Pinpoint the cell where the given text exists, returning its [x, y] midpoint coordinate. 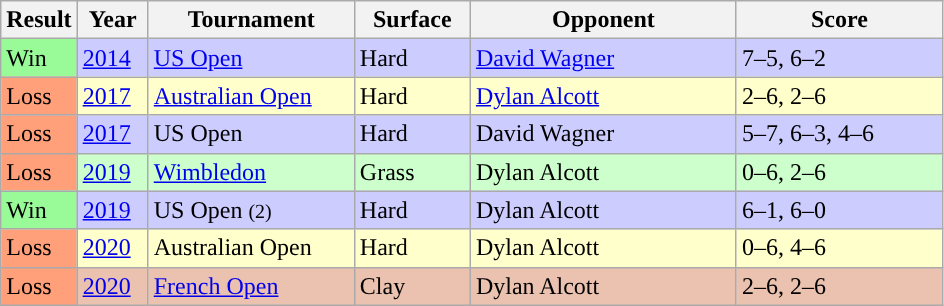
Opponent [603, 20]
Result [39, 20]
French Open [251, 286]
5–7, 6–3, 4–6 [839, 134]
6–1, 6–0 [839, 210]
Year [112, 20]
2014 [112, 58]
US Open (2) [251, 210]
Grass [412, 172]
Wimbledon [251, 172]
Surface [412, 20]
7–5, 6–2 [839, 58]
Clay [412, 286]
Tournament [251, 20]
0–6, 2–6 [839, 172]
0–6, 4–6 [839, 248]
Score [839, 20]
